Determine the [X, Y] coordinate at the center of the cell enclosing the given text.  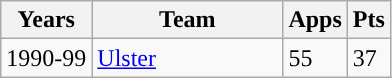
37 [368, 58]
Ulster [188, 58]
1990-99 [46, 58]
Apps [315, 20]
Years [46, 20]
55 [315, 58]
Team [188, 20]
Pts [368, 20]
